Output the (X, Y) coordinate of the center of the cell containing the given text.  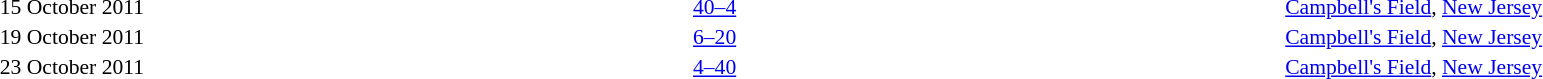
6–20 (714, 37)
